Identify which cell holds the provided text, then report its [X, Y] central coordinate. 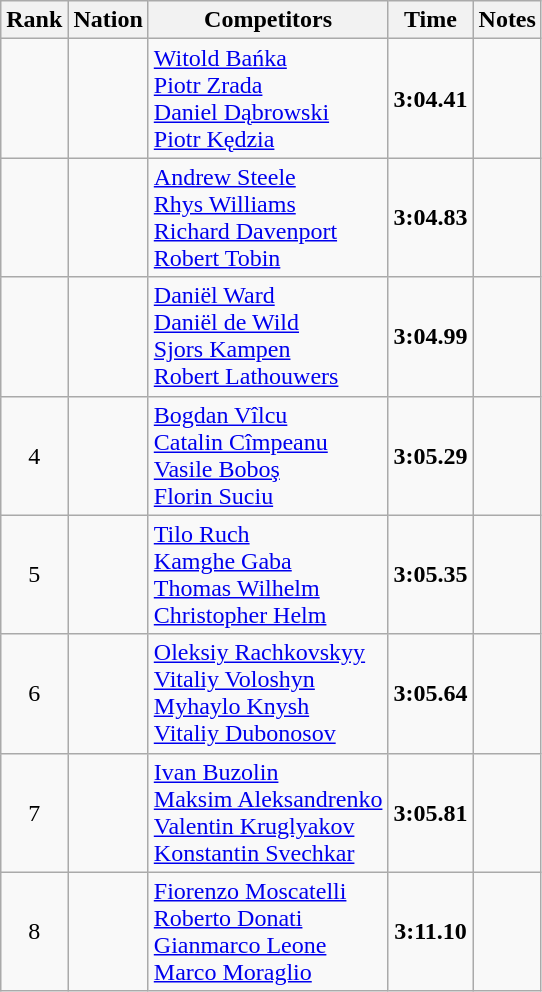
6 [34, 694]
Time [430, 20]
Competitors [268, 20]
3:04.41 [430, 98]
Notes [507, 20]
Andrew SteeleRhys WilliamsRichard DavenportRobert Tobin [268, 218]
3:05.29 [430, 456]
4 [34, 456]
3:04.83 [430, 218]
3:11.10 [430, 932]
Ivan BuzolinMaksim AleksandrenkoValentin KruglyakovKonstantin Svechkar [268, 812]
3:05.35 [430, 574]
3:05.81 [430, 812]
Nation [108, 20]
8 [34, 932]
Daniël WardDaniël de WildSjors KampenRobert Lathouwers [268, 336]
Oleksiy RachkovskyyVitaliy VoloshynMyhaylo KnyshVitaliy Dubonosov [268, 694]
Witold BańkaPiotr ZradaDaniel DąbrowskiPiotr Kędzia [268, 98]
3:05.64 [430, 694]
3:04.99 [430, 336]
Rank [34, 20]
Bogdan VîlcuCatalin CîmpeanuVasile BoboşFlorin Suciu [268, 456]
5 [34, 574]
Fiorenzo MoscatelliRoberto DonatiGianmarco LeoneMarco Moraglio [268, 932]
7 [34, 812]
Tilo RuchKamghe GabaThomas WilhelmChristopher Helm [268, 574]
